Return [X, Y] of the center of cell containing provided text 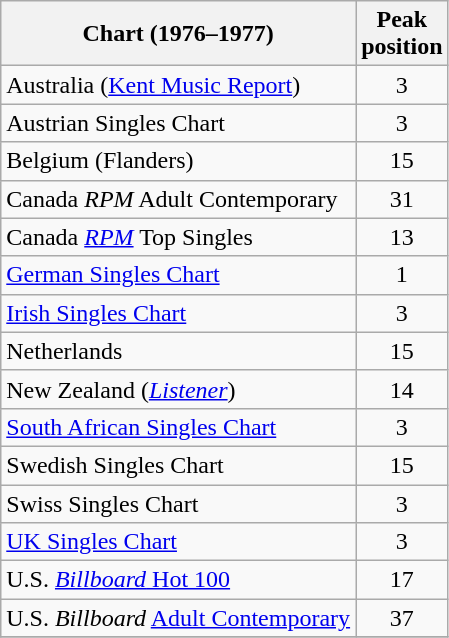
Austrian Singles Chart [178, 123]
U.S. Billboard Hot 100 [178, 580]
Canada RPM Adult Contemporary [178, 199]
Canada RPM Top Singles [178, 237]
U.S. Billboard Adult Contemporary [178, 618]
German Singles Chart [178, 275]
31 [402, 199]
14 [402, 389]
UK Singles Chart [178, 542]
Belgium (Flanders) [178, 161]
13 [402, 237]
Chart (1976–1977) [178, 34]
Australia (Kent Music Report) [178, 85]
South African Singles Chart [178, 427]
Netherlands [178, 351]
37 [402, 618]
17 [402, 580]
Irish Singles Chart [178, 313]
New Zealand (Listener) [178, 389]
Peakposition [402, 34]
Swedish Singles Chart [178, 465]
1 [402, 275]
Swiss Singles Chart [178, 503]
